Identify which cell holds the provided text, then report its (x, y) central coordinate. 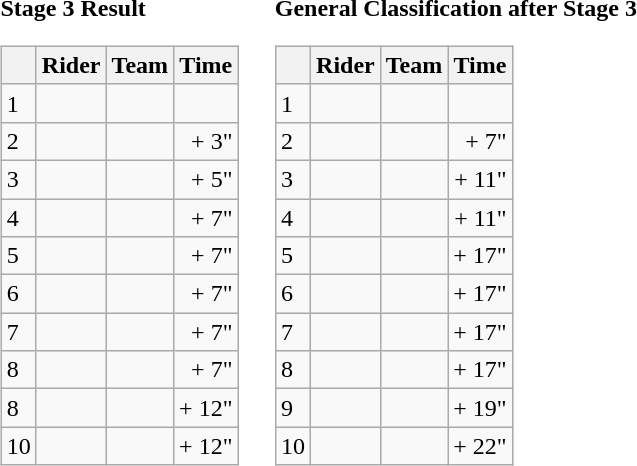
+ 5" (206, 179)
+ 22" (480, 446)
9 (292, 408)
+ 3" (206, 141)
+ 19" (480, 408)
